Identify which cell holds the provided text, then report its (X, Y) central coordinate. 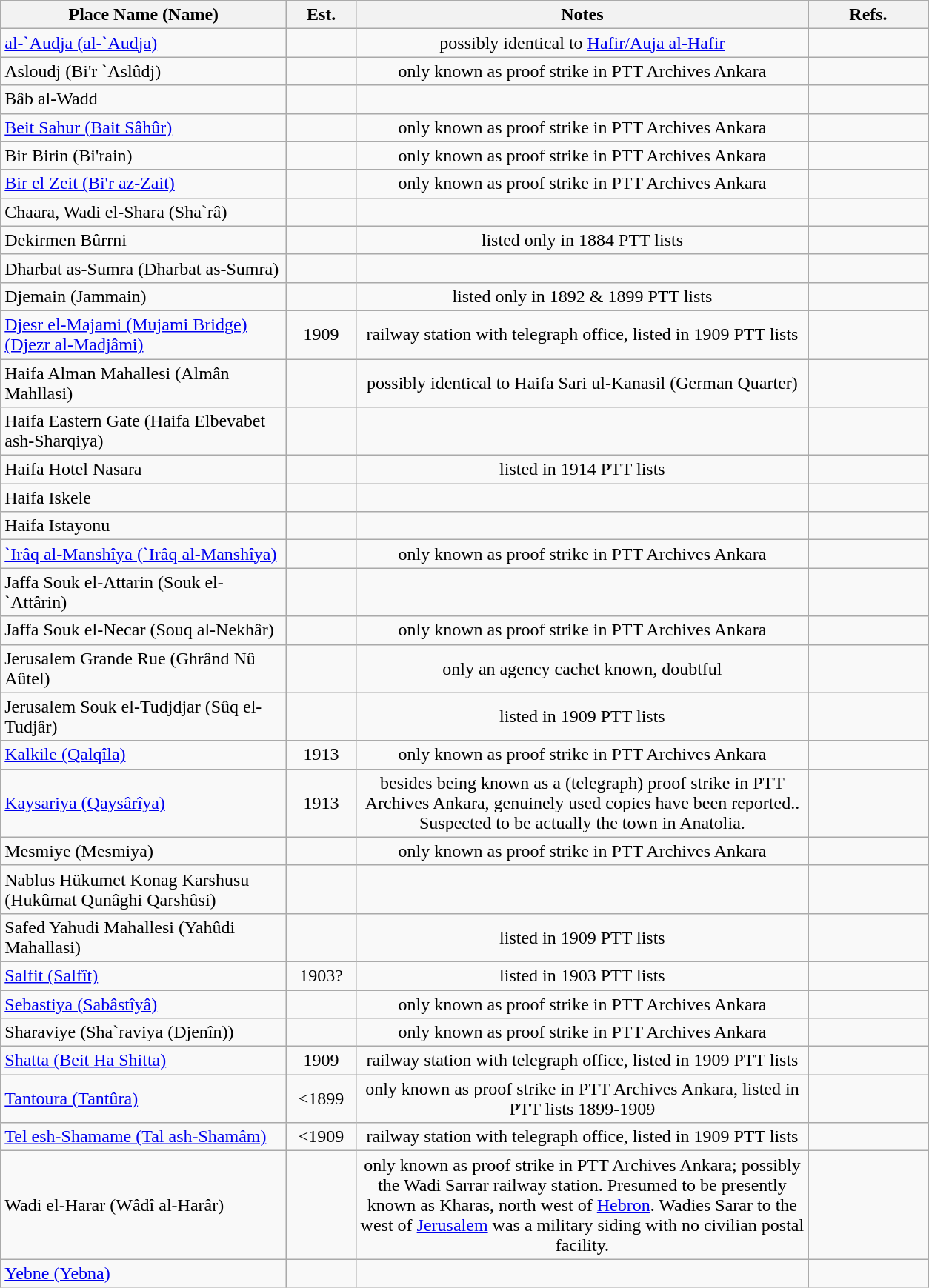
Haifa Istayonu (144, 526)
Tel esh-Shamame (Tal ash-Shamâm) (144, 1137)
Beit Sahur (Bait Sâhûr) (144, 127)
Est. (322, 15)
Bir Birin (Bi'rain) (144, 156)
Dharbat as-Sumra (Dharbat as-Sumra) (144, 268)
Sharaviye (Sha`raviya (Djenîn)) (144, 1032)
only an agency cachet known, doubtful (582, 668)
Safed Yahudi Mahallesi (Yahûdi Mahallasi) (144, 938)
Dekirmen Bûrrni (144, 240)
Refs. (868, 15)
Notes (582, 15)
listed in 1903 PTT lists (582, 975)
Tantoura (Tantûra) (144, 1099)
listed only in 1892 & 1899 PTT lists (582, 296)
possibly identical to Haifa Sari ul-Kanasil (German Quarter) (582, 382)
Place Name (Name) (144, 15)
Haifa Hotel Nasara (144, 470)
Djesr el-Majami (Mujami Bridge) (Djezr al-Madjâmi) (144, 335)
Bir el Zeit (Bi'r az-Zait) (144, 184)
Mesmiye (Mesmiya) (144, 851)
Djemain (Jammain) (144, 296)
al-`Audja (al-`Audja) (144, 43)
Haifa Iskele (144, 498)
Nablus Hükumet Konag Karshusu (Hukûmat Qunâghi Qarshûsi) (144, 889)
Jerusalem Souk el-Tudjdjar (Sûq el-Tudjâr) (144, 717)
Yebne (Yebna) (144, 1273)
Jaffa Souk el-Necar (Souq al-Nekhâr) (144, 630)
<1909 (322, 1137)
`Irâq al-Manshîya (`Irâq al-Manshîya) (144, 554)
Haifa Eastern Gate (Haifa Elbevabet ash-Sharqiya) (144, 431)
Bâb al-Wadd (144, 99)
Kalkile (Qalqîla) (144, 755)
Jerusalem Grande Rue (Ghrând Nû Aûtel) (144, 668)
only known as proof strike in PTT Archives Ankara, listed in PTT lists 1899-1909 (582, 1099)
listed in 1914 PTT lists (582, 470)
Chaara, Wadi el-Shara (Sha`râ) (144, 212)
Jaffa Souk el-Attarin (Souk el-`Attârin) (144, 593)
Sebastiya (Sabâstîyâ) (144, 1004)
Wadi el-Harar (Wâdî al-Harâr) (144, 1205)
listed only in 1884 PTT lists (582, 240)
<1899 (322, 1099)
possibly identical to Hafir/Auja al-Hafir (582, 43)
Shatta (Beit Ha Shitta) (144, 1061)
1903? (322, 975)
Asloudj (Bi'r `Aslûdj) (144, 71)
Salfit (Salfît) (144, 975)
Kaysariya (Qaysârîya) (144, 803)
Haifa Alman Mahallesi (Almân Mahllasi) (144, 382)
